Search for the cell housing the specified text and yield its (X, Y) center coordinate. 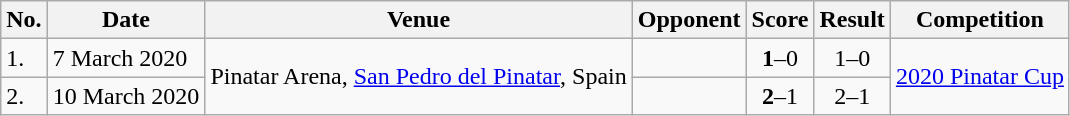
2020 Pinatar Cup (980, 77)
10 March 2020 (126, 96)
7 March 2020 (126, 58)
1. (24, 58)
Result (852, 20)
Opponent (689, 20)
Venue (418, 20)
Pinatar Arena, San Pedro del Pinatar, Spain (418, 77)
Competition (980, 20)
2. (24, 96)
Score (780, 20)
No. (24, 20)
Date (126, 20)
